Locate the cell with the specified text and output its [x, y] center coordinate. 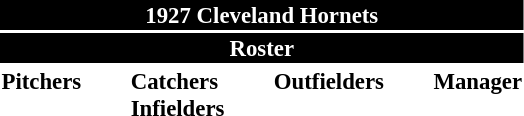
1927 Cleveland Hornets [262, 15]
Roster [262, 48]
